Output the (x, y) coordinate of the center of the cell containing the given text.  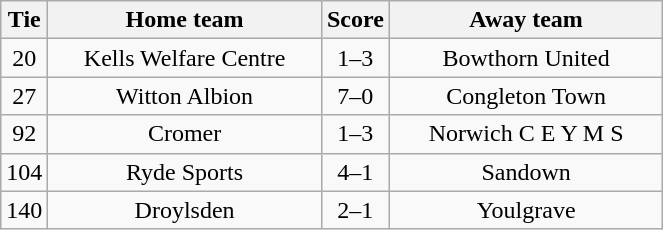
20 (24, 58)
Ryde Sports (185, 172)
Score (355, 20)
27 (24, 96)
Sandown (526, 172)
Congleton Town (526, 96)
4–1 (355, 172)
Kells Welfare Centre (185, 58)
104 (24, 172)
Home team (185, 20)
Away team (526, 20)
7–0 (355, 96)
Tie (24, 20)
2–1 (355, 210)
Youlgrave (526, 210)
Cromer (185, 134)
92 (24, 134)
Droylsden (185, 210)
Norwich C E Y M S (526, 134)
Bowthorn United (526, 58)
Witton Albion (185, 96)
140 (24, 210)
